Output the [X, Y] coordinate of the center of the cell containing the given text.  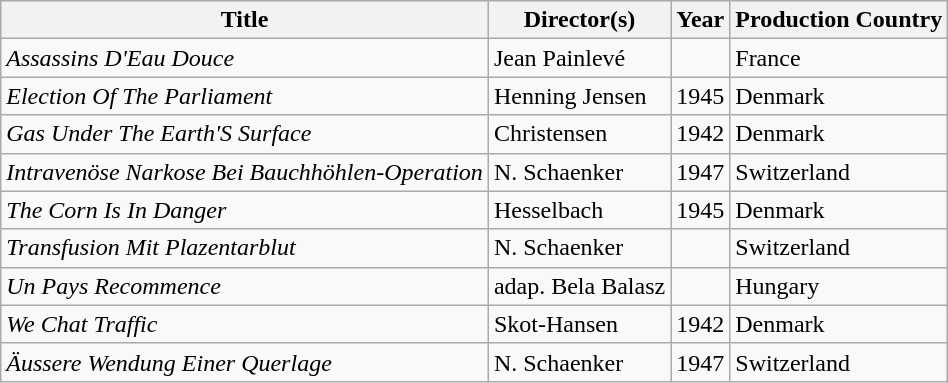
Title [245, 20]
Election Of The Parliament [245, 96]
Un Pays Recommence [245, 286]
Year [700, 20]
Henning Jensen [579, 96]
Assassins D'Eau Douce [245, 58]
Transfusion Mit Plazentarblut [245, 248]
We Chat Traffic [245, 324]
Director(s) [579, 20]
Production Country [839, 20]
Christensen [579, 134]
Gas Under The Earth'S Surface [245, 134]
Skot-Hansen [579, 324]
Hesselbach [579, 210]
The Corn Is In Danger [245, 210]
France [839, 58]
adap. Bela Balasz [579, 286]
Intravenöse Narkose Bei Bauchhöhlen-Operation [245, 172]
Jean Painlevé [579, 58]
Hungary [839, 286]
Äussere Wendung Einer Querlage [245, 362]
